For the text-containing cell, return its midpoint in (X, Y) coordinate format. 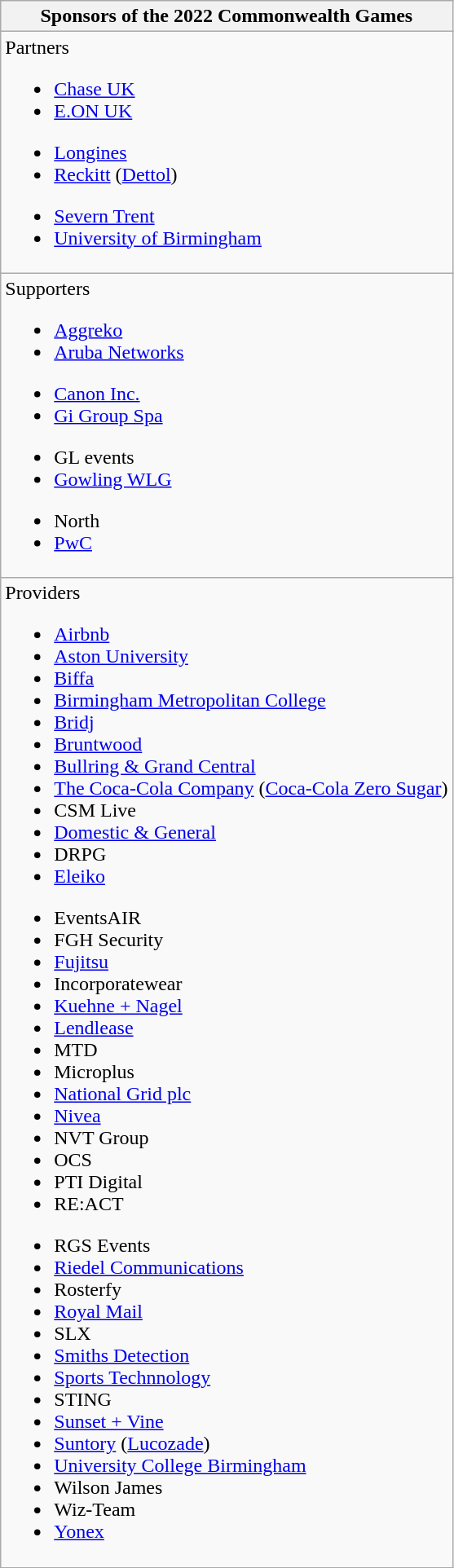
Sponsors of the 2022 Commonwealth Games (227, 16)
Partners Chase UKE.ON UKLonginesReckitt (Dettol)Severn TrentUniversity of Birmingham (227, 152)
Supporters AggrekoAruba NetworksCanon Inc.Gi Group SpaGL eventsGowling WLGNorthPwC (227, 425)
